Detect which cell encompasses the target text, then output its (x, y) center coordinate. 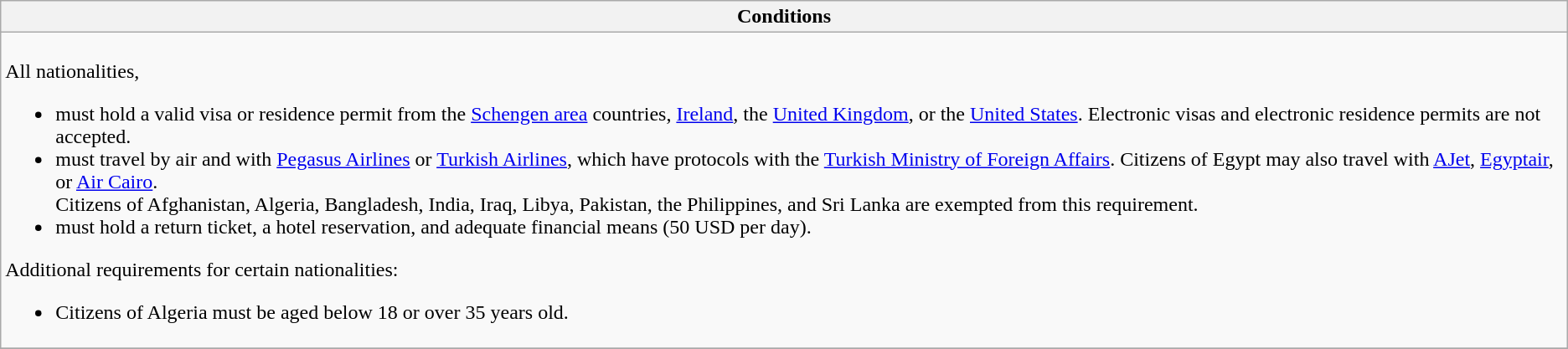
Conditions (784, 17)
